Locate the cell with the specified text and output its (X, Y) center coordinate. 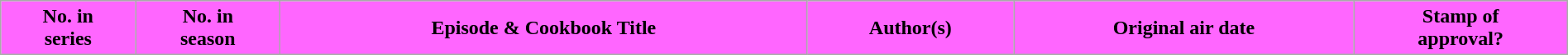
Original air date (1184, 28)
Author(s) (911, 28)
Episode & Cookbook Title (544, 28)
No. inseries (68, 28)
No. inseason (208, 28)
Stamp ofapproval? (1460, 28)
